Scan for the cell matching the given text and deliver its (x, y) coordinate at center. 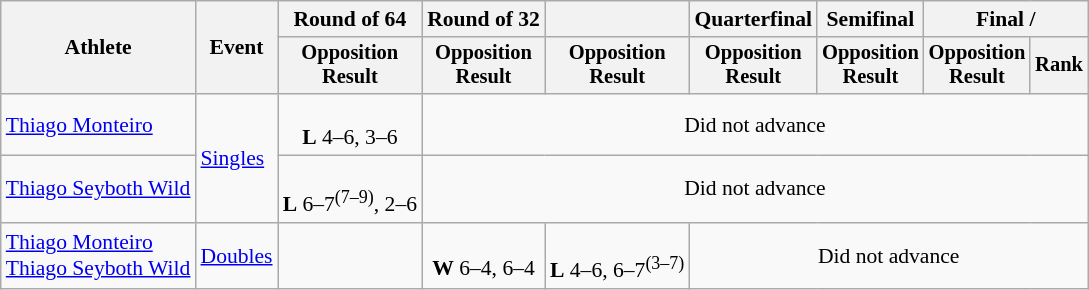
Singles (236, 158)
Rank (1059, 66)
L 4–6, 3–6 (350, 124)
Thiago Monteiro (98, 124)
Semifinal (870, 19)
Round of 64 (350, 19)
Athlete (98, 48)
W 6–4, 6–4 (484, 256)
L 6–7(7–9), 2–6 (350, 190)
Quarterfinal (753, 19)
Doubles (236, 256)
Round of 32 (484, 19)
Final / (1006, 19)
Thiago Seyboth Wild (98, 190)
Event (236, 48)
Thiago MonteiroThiago Seyboth Wild (98, 256)
L 4–6, 6–7(3–7) (617, 256)
